Identify which cell holds the provided text, then report its (x, y) central coordinate. 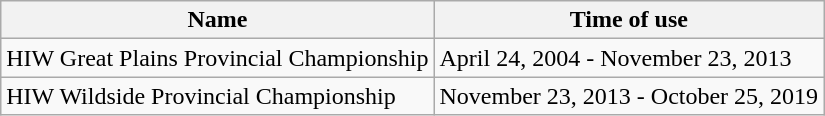
Time of use (629, 20)
Name (218, 20)
November 23, 2013 - October 25, 2019 (629, 96)
HIW Wildside Provincial Championship (218, 96)
HIW Great Plains Provincial Championship (218, 58)
April 24, 2004 - November 23, 2013 (629, 58)
